For the text-containing cell, return its midpoint in (x, y) coordinate format. 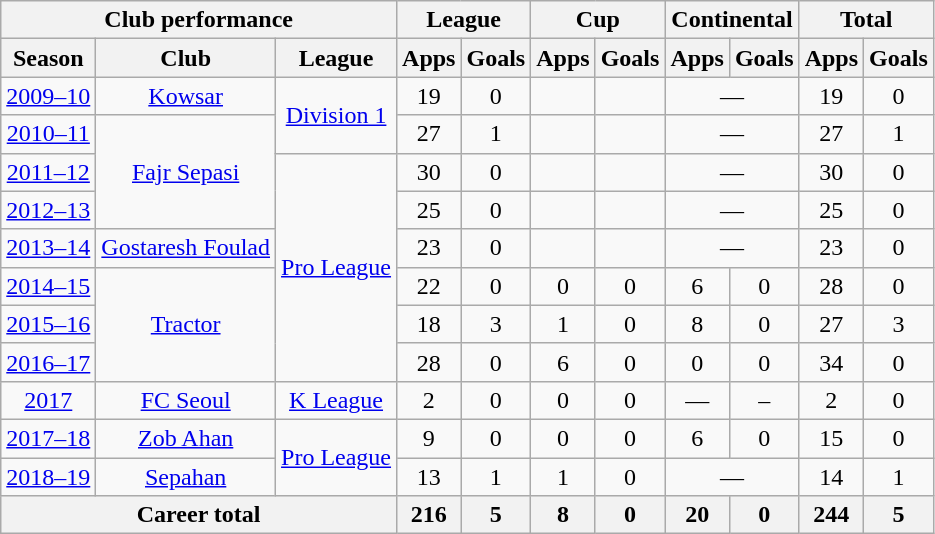
15 (831, 438)
Club performance (199, 20)
2014–15 (48, 286)
2017–18 (48, 438)
2010–11 (48, 134)
Club (186, 58)
Kowsar (186, 96)
20 (697, 515)
K League (336, 400)
244 (831, 515)
2017 (48, 400)
2016–17 (48, 362)
Gostaresh Foulad (186, 248)
2009–10 (48, 96)
2015–16 (48, 324)
34 (831, 362)
14 (831, 477)
Division 1 (336, 115)
13 (429, 477)
Zob Ahan (186, 438)
Fajr Sepasi (186, 172)
Total (866, 20)
216 (429, 515)
– (764, 400)
9 (429, 438)
Season (48, 58)
Cup (598, 20)
2011–12 (48, 172)
2013–14 (48, 248)
2018–19 (48, 477)
22 (429, 286)
Tractor (186, 324)
Sepahan (186, 477)
FC Seoul (186, 400)
Continental (732, 20)
18 (429, 324)
2012–13 (48, 210)
Career total (199, 515)
